Output the (X, Y) coordinate of the center of the cell containing the given text.  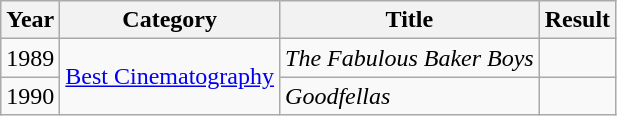
1990 (30, 96)
The Fabulous Baker Boys (410, 58)
Category (170, 20)
Best Cinematography (170, 77)
Year (30, 20)
Title (410, 20)
1989 (30, 58)
Goodfellas (410, 96)
Result (577, 20)
